Scan for the cell matching the given text and deliver its [X, Y] coordinate at center. 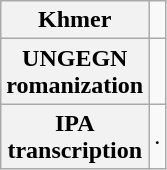
IPAtranscription [75, 136]
UNGEGNromanization [75, 72]
Khmer [75, 20]
. [158, 136]
